Locate the cell with the specified text and output its (x, y) center coordinate. 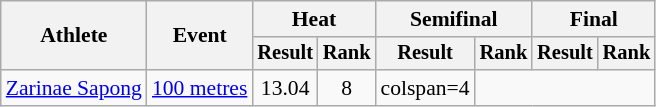
8 (347, 88)
colspan=4 (426, 88)
13.04 (285, 88)
Semifinal (454, 19)
Athlete (74, 36)
Heat (314, 19)
Zarinae Sapong (74, 88)
100 metres (200, 88)
Event (200, 36)
Final (594, 19)
